Provide the (x, y) coordinate of the cell's center where the given text is located.  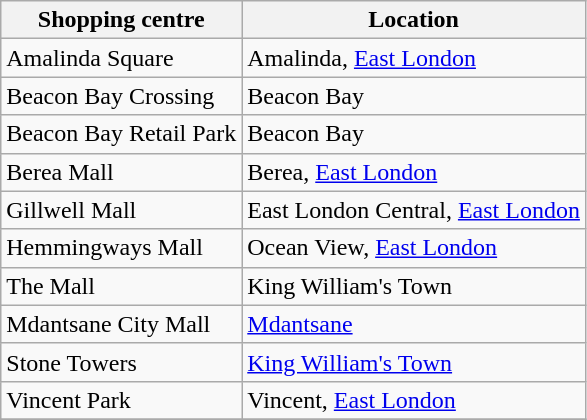
Mdantsane (414, 324)
Location (414, 20)
Mdantsane City Mall (122, 324)
Beacon Bay Crossing (122, 96)
Shopping centre (122, 20)
Ocean View, East London (414, 248)
Amalinda Square (122, 58)
Beacon Bay Retail Park (122, 134)
Hemmingways Mall (122, 248)
Berea Mall (122, 172)
Gillwell Mall (122, 210)
East London Central, East London (414, 210)
Amalinda, East London (414, 58)
The Mall (122, 286)
Stone Towers (122, 362)
Vincent Park (122, 400)
Vincent, East London (414, 400)
Berea, East London (414, 172)
